Return (X, Y) of the center of cell containing provided text 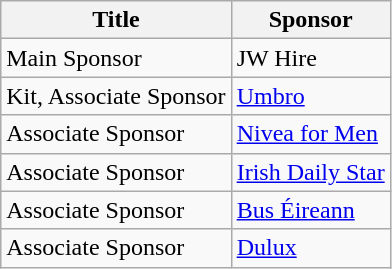
Bus Éireann (310, 210)
Nivea for Men (310, 134)
Irish Daily Star (310, 172)
Dulux (310, 248)
Sponsor (310, 20)
Title (116, 20)
Umbro (310, 96)
Kit, Associate Sponsor (116, 96)
JW Hire (310, 58)
Main Sponsor (116, 58)
